Scan for the cell matching the given text and deliver its (X, Y) coordinate at center. 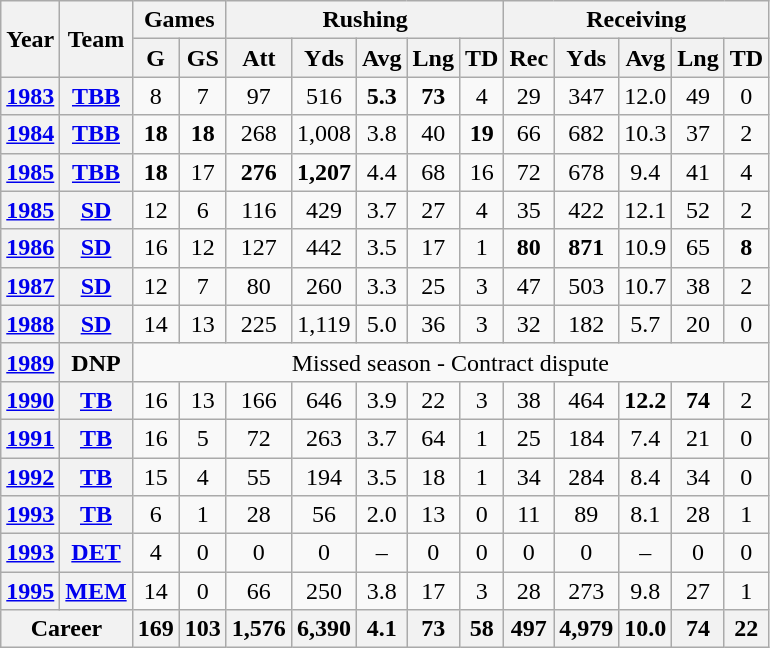
5.0 (382, 324)
1989 (30, 362)
47 (529, 286)
127 (258, 248)
49 (698, 96)
10.0 (646, 629)
503 (586, 286)
103 (202, 629)
40 (433, 134)
Year (30, 39)
52 (698, 210)
5.7 (646, 324)
Team (96, 39)
464 (586, 400)
1992 (30, 477)
4.4 (382, 172)
166 (258, 400)
284 (586, 477)
MEM (96, 591)
Games (179, 20)
516 (324, 96)
Att (258, 58)
268 (258, 134)
678 (586, 172)
497 (529, 629)
DET (96, 553)
12.2 (646, 400)
2.0 (382, 515)
12.0 (646, 96)
1984 (30, 134)
15 (156, 477)
182 (586, 324)
4,979 (586, 629)
442 (324, 248)
1,207 (324, 172)
250 (324, 591)
Missed season - Contract dispute (450, 362)
29 (529, 96)
7.4 (646, 438)
Career (66, 629)
347 (586, 96)
5.3 (382, 96)
GS (202, 58)
6,390 (324, 629)
1990 (30, 400)
194 (324, 477)
646 (324, 400)
97 (258, 96)
1995 (30, 591)
184 (586, 438)
19 (481, 134)
1,008 (324, 134)
68 (433, 172)
56 (324, 515)
276 (258, 172)
58 (481, 629)
263 (324, 438)
9.8 (646, 591)
32 (529, 324)
9.4 (646, 172)
1,576 (258, 629)
3.3 (382, 286)
DNP (96, 362)
89 (586, 515)
422 (586, 210)
1991 (30, 438)
4.1 (382, 629)
20 (698, 324)
G (156, 58)
8.4 (646, 477)
10.9 (646, 248)
3.9 (382, 400)
273 (586, 591)
Receiving (636, 20)
871 (586, 248)
1,119 (324, 324)
35 (529, 210)
1987 (30, 286)
169 (156, 629)
Rec (529, 58)
36 (433, 324)
65 (698, 248)
682 (586, 134)
1988 (30, 324)
116 (258, 210)
41 (698, 172)
1983 (30, 96)
55 (258, 477)
64 (433, 438)
5 (202, 438)
21 (698, 438)
10.7 (646, 286)
260 (324, 286)
225 (258, 324)
429 (324, 210)
8.1 (646, 515)
11 (529, 515)
37 (698, 134)
10.3 (646, 134)
Rushing (365, 20)
12.1 (646, 210)
1986 (30, 248)
